Detect which cell encompasses the target text, then output its [x, y] center coordinate. 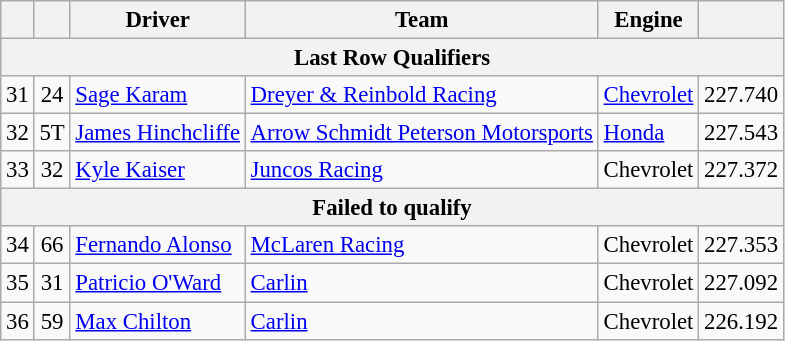
Last Row Qualifiers [392, 58]
36 [18, 321]
226.192 [742, 321]
Kyle Kaiser [158, 170]
Fernando Alonso [158, 245]
34 [18, 245]
227.353 [742, 245]
66 [52, 245]
24 [52, 95]
Sage Karam [158, 95]
Failed to qualify [392, 208]
35 [18, 283]
59 [52, 321]
James Hinchcliffe [158, 133]
33 [18, 170]
Dreyer & Reinbold Racing [422, 95]
Engine [648, 20]
227.372 [742, 170]
Arrow Schmidt Peterson Motorsports [422, 133]
McLaren Racing [422, 245]
Patricio O'Ward [158, 283]
227.092 [742, 283]
5T [52, 133]
Driver [158, 20]
Team [422, 20]
Juncos Racing [422, 170]
Max Chilton [158, 321]
227.740 [742, 95]
Honda [648, 133]
227.543 [742, 133]
